Return the (x, y) coordinate for the center point of the cell that contains the specified text.  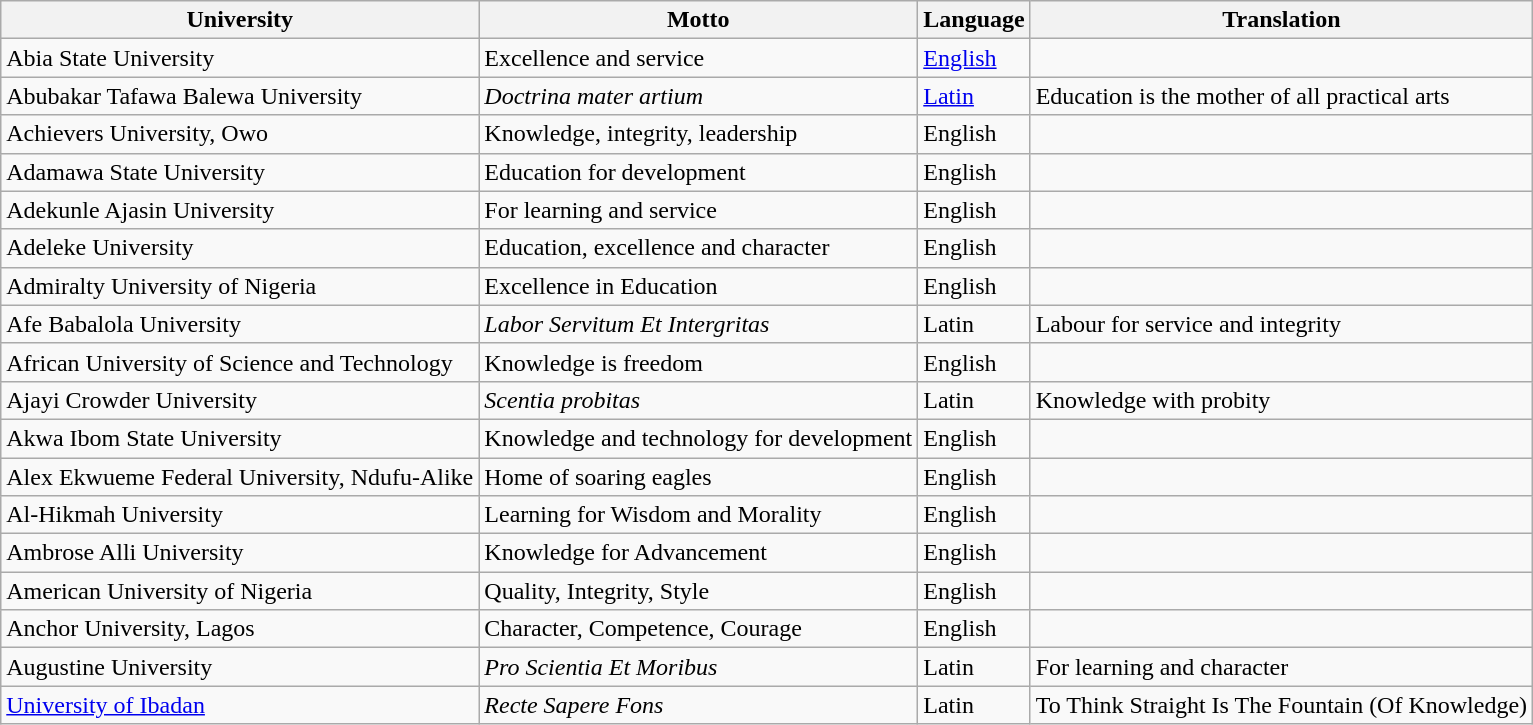
Labour for service and integrity (1281, 324)
Augustine University (240, 667)
Motto (698, 20)
Language (974, 20)
American University of Nigeria (240, 591)
Doctrina mater artium (698, 96)
For learning and character (1281, 667)
Abubakar Tafawa Balewa University (240, 96)
University of Ibadan (240, 705)
Home of soaring eagles (698, 477)
Labor Servitum Et Intergritas (698, 324)
Pro Scientia Et Moribus (698, 667)
Character, Competence, Courage (698, 629)
Alex Ekwueme Federal University, Ndufu-Alike (240, 477)
Education is the mother of all practical arts (1281, 96)
Translation (1281, 20)
Knowledge for Advancement (698, 553)
Knowledge is freedom (698, 362)
Adekunle Ajasin University (240, 210)
Recte Sapere Fons (698, 705)
For learning and service (698, 210)
Adamawa State University (240, 172)
Knowledge, integrity, leadership (698, 134)
Admiralty University of Nigeria (240, 286)
Quality, Integrity, Style (698, 591)
Al-Hikmah University (240, 515)
To Think Straight Is The Fountain (Of Knowledge) (1281, 705)
Scentia probitas (698, 400)
Ambrose Alli University (240, 553)
African University of Science and Technology (240, 362)
Ajayi Crowder University (240, 400)
Akwa Ibom State University (240, 438)
Excellence in Education (698, 286)
Knowledge with probity (1281, 400)
Achievers University, Owo (240, 134)
Learning for Wisdom and Morality (698, 515)
Education for development (698, 172)
Adeleke University (240, 248)
Anchor University, Lagos (240, 629)
Excellence and service (698, 58)
Knowledge and technology for development (698, 438)
University (240, 20)
Abia State University (240, 58)
Afe Babalola University (240, 324)
Education, excellence and character (698, 248)
